Capture the cell that displays the provided text and extract its (X, Y) central coordinate. 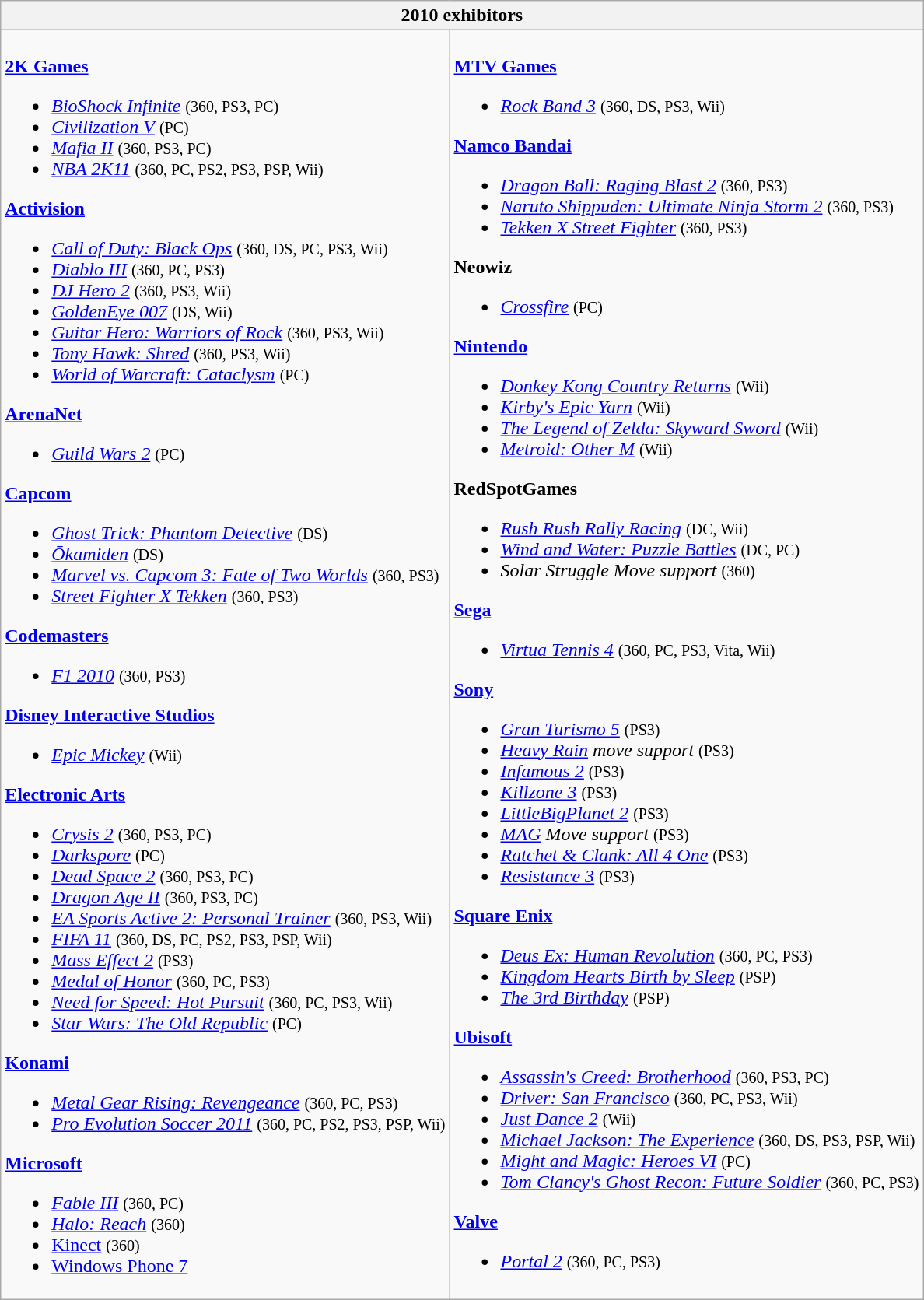
2010 exhibitors (462, 16)
